Find where the given text appears and provide that cell's center as (x, y) coordinate. 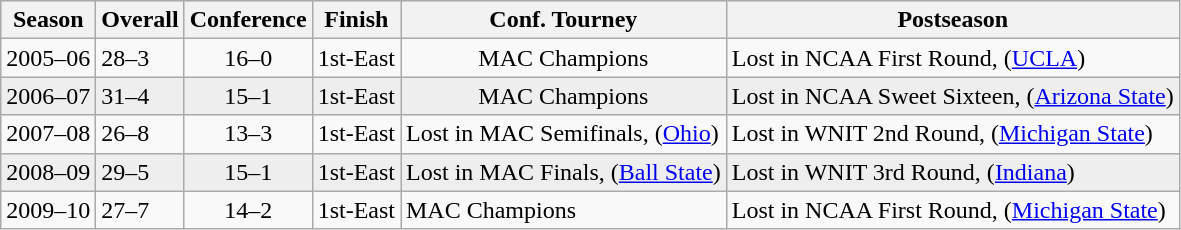
16–0 (248, 58)
Lost in NCAA Sweet Sixteen, (Arizona State) (952, 96)
Lost in MAC Finals, (Ball State) (563, 172)
2006–07 (48, 96)
26–8 (140, 134)
Season (48, 20)
Lost in NCAA First Round, (UCLA) (952, 58)
Lost in MAC Semifinals, (Ohio) (563, 134)
Postseason (952, 20)
31–4 (140, 96)
14–2 (248, 210)
13–3 (248, 134)
Lost in WNIT 2nd Round, (Michigan State) (952, 134)
2007–08 (48, 134)
Finish (356, 20)
Conference (248, 20)
Conf. Tourney (563, 20)
2008–09 (48, 172)
2005–06 (48, 58)
2009–10 (48, 210)
Overall (140, 20)
28–3 (140, 58)
Lost in WNIT 3rd Round, (Indiana) (952, 172)
Lost in NCAA First Round, (Michigan State) (952, 210)
27–7 (140, 210)
29–5 (140, 172)
